Provide the [X, Y] coordinate of the cell's center where the given text is located.  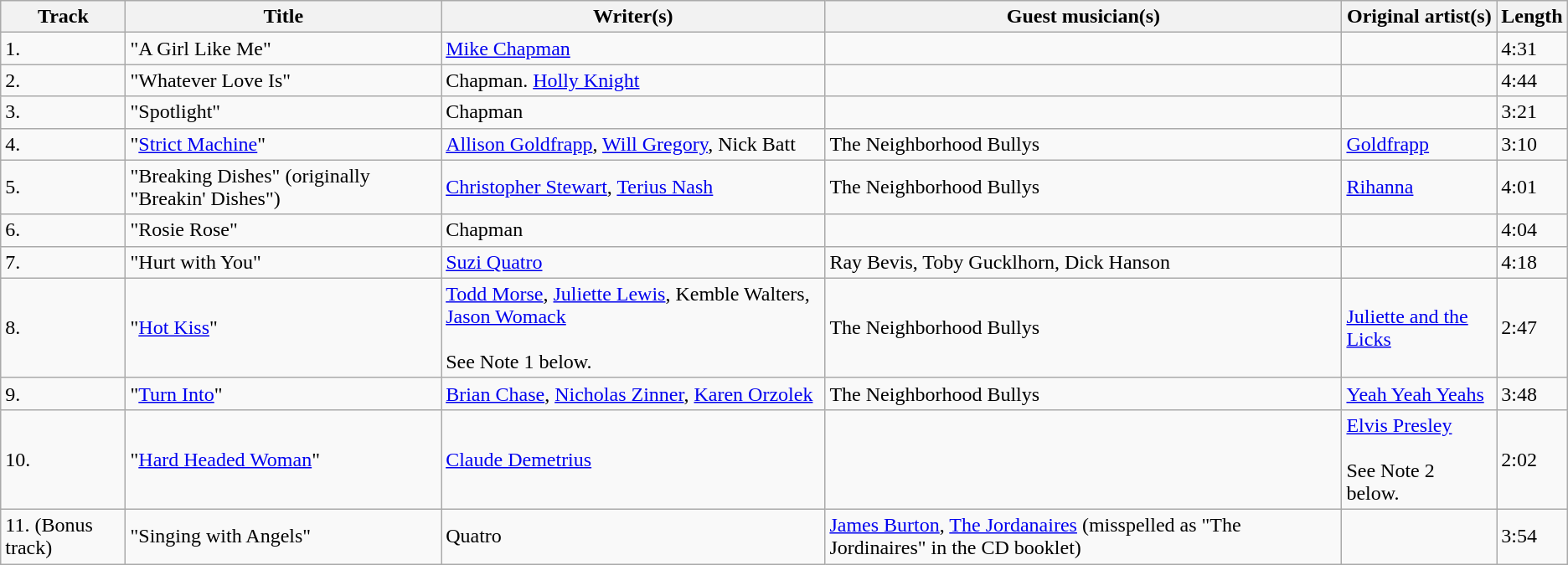
Yeah Yeah Yeahs [1419, 393]
Rihanna [1419, 187]
"Singing with Angels" [283, 536]
Chapman. Holly Knight [633, 80]
7. [64, 262]
Mike Chapman [633, 49]
4:31 [1532, 49]
Brian Chase, Nicholas Zinner, Karen Orzolek [633, 393]
2. [64, 80]
Elvis PresleySee Note 2 below. [1419, 459]
5. [64, 187]
4. [64, 144]
1. [64, 49]
4:04 [1532, 230]
Length [1532, 17]
"Turn Into" [283, 393]
"Hard Headed Woman" [283, 459]
"Hurt with You" [283, 262]
8. [64, 328]
Original artist(s) [1419, 17]
2:47 [1532, 328]
3. [64, 112]
Writer(s) [633, 17]
3:10 [1532, 144]
Ray Bevis, Toby Gucklhorn, Dick Hanson [1084, 262]
Todd Morse, Juliette Lewis, Kemble Walters, Jason WomackSee Note 1 below. [633, 328]
3:21 [1532, 112]
"Whatever Love Is" [283, 80]
11. (Bonus track) [64, 536]
4:01 [1532, 187]
3:48 [1532, 393]
"Breaking Dishes" (originally "Breakin' Dishes") [283, 187]
"A Girl Like Me" [283, 49]
Guest musician(s) [1084, 17]
Track [64, 17]
Claude Demetrius [633, 459]
Allison Goldfrapp, Will Gregory, Nick Batt [633, 144]
3:54 [1532, 536]
Goldfrapp [1419, 144]
4:18 [1532, 262]
2:02 [1532, 459]
"Hot Kiss" [283, 328]
"Strict Machine" [283, 144]
"Rosie Rose" [283, 230]
Christopher Stewart, Terius Nash [633, 187]
9. [64, 393]
6. [64, 230]
"Spotlight" [283, 112]
4:44 [1532, 80]
Title [283, 17]
Suzi Quatro [633, 262]
James Burton, The Jordanaires (misspelled as "The Jordinaires" in the CD booklet) [1084, 536]
Juliette and the Licks [1419, 328]
10. [64, 459]
Quatro [633, 536]
